Return [X, Y] of the center of cell containing provided text 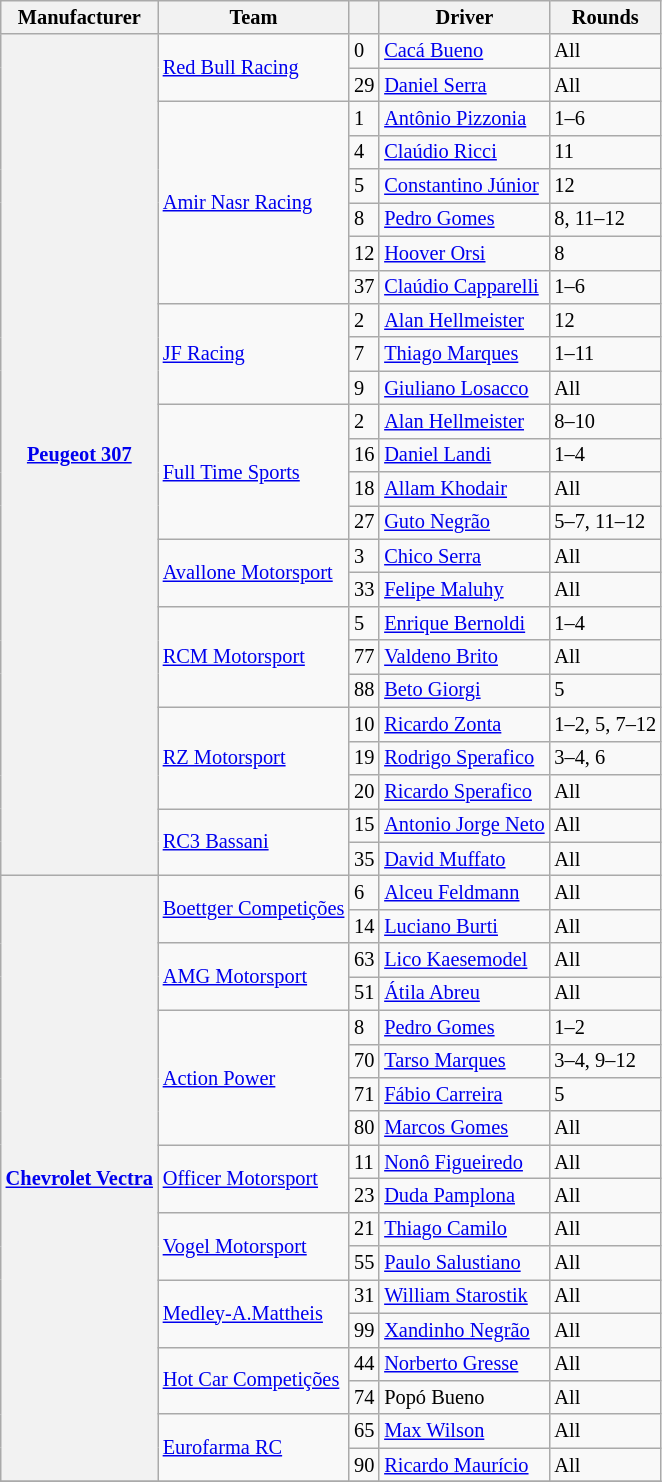
Driver [464, 17]
Officer Motorsport [254, 1178]
Lico Kaesemodel [464, 960]
1–2 [605, 1027]
Valdeno Brito [464, 657]
5–7, 11–12 [605, 522]
Full Time Sports [254, 472]
RCM Motorsport [254, 656]
Felipe Maluhy [464, 589]
Duda Pamplona [464, 1195]
65 [364, 1431]
Rodrigo Sperafico [464, 758]
Beto Giorgi [464, 690]
Ricardo Sperafico [464, 791]
3–4, 6 [605, 758]
63 [364, 960]
Claúdio Ricci [464, 152]
16 [364, 455]
Nonô Figueiredo [464, 1162]
1–11 [605, 354]
18 [364, 489]
Eurofarma RC [254, 1448]
Chico Serra [464, 556]
Xandinho Negrão [464, 1330]
William Starostik [464, 1296]
Paulo Salustiano [464, 1263]
Enrique Bernoldi [464, 623]
14 [364, 926]
Vogel Motorsport [254, 1246]
99 [364, 1330]
Daniel Landi [464, 455]
88 [364, 690]
RC3 Bassani [254, 842]
7 [364, 354]
1 [364, 118]
Chevrolet Vectra [80, 1178]
Antonio Jorge Neto [464, 825]
Norberto Gresse [464, 1364]
Fábio Carreira [464, 1094]
37 [364, 287]
JF Racing [254, 354]
3 [364, 556]
15 [364, 825]
Ricardo Zonta [464, 724]
Ricardo Maurício [464, 1465]
70 [364, 1061]
21 [364, 1229]
74 [364, 1397]
Claúdio Capparelli [464, 287]
Max Wilson [464, 1431]
6 [364, 892]
David Muffato [464, 859]
55 [364, 1263]
Team [254, 17]
0 [364, 51]
31 [364, 1296]
Popó Bueno [464, 1397]
Daniel Serra [464, 85]
Avallone Motorsport [254, 572]
Hoover Orsi [464, 253]
Alceu Feldmann [464, 892]
71 [364, 1094]
Constantino Júnior [464, 186]
Thiago Camilo [464, 1229]
Action Power [254, 1078]
Rounds [605, 17]
Peugeot 307 [80, 454]
51 [364, 993]
Allam Khodair [464, 489]
Boettger Competições [254, 908]
Red Bull Racing [254, 68]
9 [364, 388]
8–10 [605, 421]
Hot Car Competições [254, 1380]
44 [364, 1364]
Medley-A.Mattheis [254, 1312]
Amir Nasr Racing [254, 202]
Thiago Marques [464, 354]
33 [364, 589]
Tarso Marques [464, 1061]
Átila Abreu [464, 993]
35 [364, 859]
RZ Motorsport [254, 758]
10 [364, 724]
Manufacturer [80, 17]
80 [364, 1128]
Guto Negrão [464, 522]
Luciano Burti [464, 926]
29 [364, 85]
4 [364, 152]
3–4, 9–12 [605, 1061]
20 [364, 791]
1–2, 5, 7–12 [605, 724]
Giuliano Losacco [464, 388]
Cacá Bueno [464, 51]
8, 11–12 [605, 219]
23 [364, 1195]
Marcos Gomes [464, 1128]
AMG Motorsport [254, 976]
Antônio Pizzonia [464, 118]
27 [364, 522]
77 [364, 657]
19 [364, 758]
90 [364, 1465]
